Return (X, Y) of the center of cell containing provided text 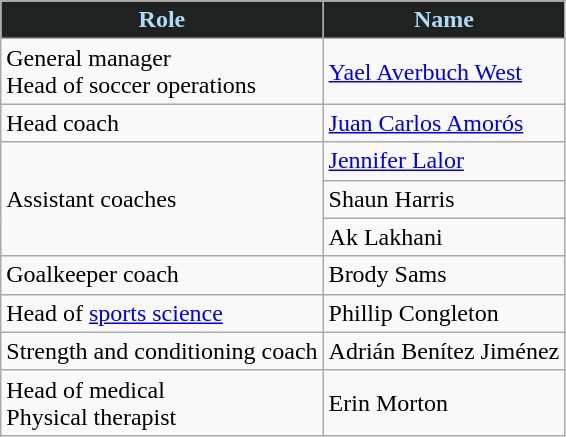
Name (444, 20)
Goalkeeper coach (162, 275)
Head coach (162, 123)
Shaun Harris (444, 199)
Phillip Congleton (444, 313)
Head of medicalPhysical therapist (162, 402)
Role (162, 20)
Adrián Benítez Jiménez (444, 351)
General managerHead of soccer operations (162, 72)
Assistant coaches (162, 199)
Ak Lakhani (444, 237)
Erin Morton (444, 402)
Head of sports science (162, 313)
Strength and conditioning coach (162, 351)
Yael Averbuch West (444, 72)
Brody Sams (444, 275)
Juan Carlos Amorós (444, 123)
Jennifer Lalor (444, 161)
